Return the [x, y] coordinate for the center point of the cell that contains the specified text.  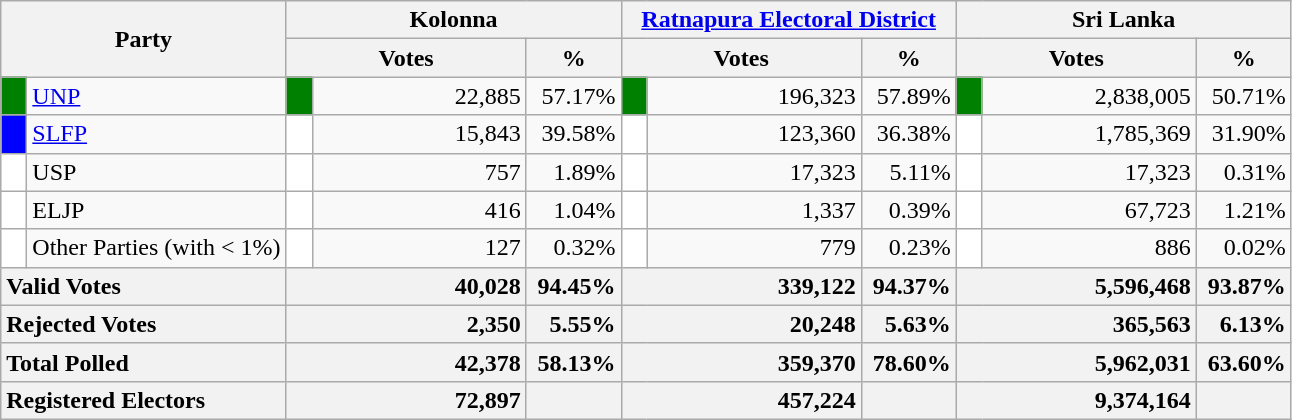
42,378 [406, 362]
67,723 [1089, 210]
94.45% [574, 286]
58.13% [574, 362]
20,248 [741, 324]
SLFP [156, 134]
5.55% [574, 324]
5,962,031 [1076, 362]
0.31% [1244, 172]
416 [419, 210]
15,843 [419, 134]
1.21% [1244, 210]
50.71% [1244, 96]
USP [156, 172]
36.38% [908, 134]
40,028 [406, 286]
886 [1089, 248]
0.02% [1244, 248]
63.60% [1244, 362]
339,122 [741, 286]
22,885 [419, 96]
Sri Lanka [1124, 20]
457,224 [741, 400]
1.89% [574, 172]
78.60% [908, 362]
123,360 [754, 134]
Ratnapura Electoral District [788, 20]
779 [754, 248]
2,838,005 [1089, 96]
757 [419, 172]
39.58% [574, 134]
Valid Votes [144, 286]
5.11% [908, 172]
0.23% [908, 248]
5,596,468 [1076, 286]
127 [419, 248]
31.90% [1244, 134]
6.13% [1244, 324]
57.89% [908, 96]
Registered Electors [144, 400]
1.04% [574, 210]
0.32% [574, 248]
196,323 [754, 96]
Rejected Votes [144, 324]
9,374,164 [1076, 400]
1,337 [754, 210]
365,563 [1076, 324]
Other Parties (with < 1%) [156, 248]
1,785,369 [1089, 134]
Party [144, 39]
0.39% [908, 210]
ELJP [156, 210]
UNP [156, 96]
94.37% [908, 286]
Total Polled [144, 362]
72,897 [406, 400]
2,350 [406, 324]
Kolonna [454, 20]
57.17% [574, 96]
93.87% [1244, 286]
359,370 [741, 362]
5.63% [908, 324]
